Provide the [X, Y] coordinate of the cell's center where the given text is located.  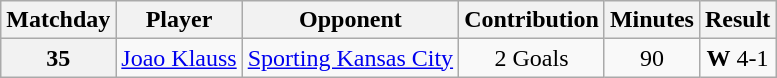
90 [652, 58]
35 [58, 58]
Opponent [350, 20]
2 Goals [532, 58]
Joao Klauss [179, 58]
Result [737, 20]
Matchday [58, 20]
Minutes [652, 20]
Sporting Kansas City [350, 58]
Player [179, 20]
Contribution [532, 20]
W 4-1 [737, 58]
